From the cell containing the given text, extract its center point as [X, Y] coordinate. 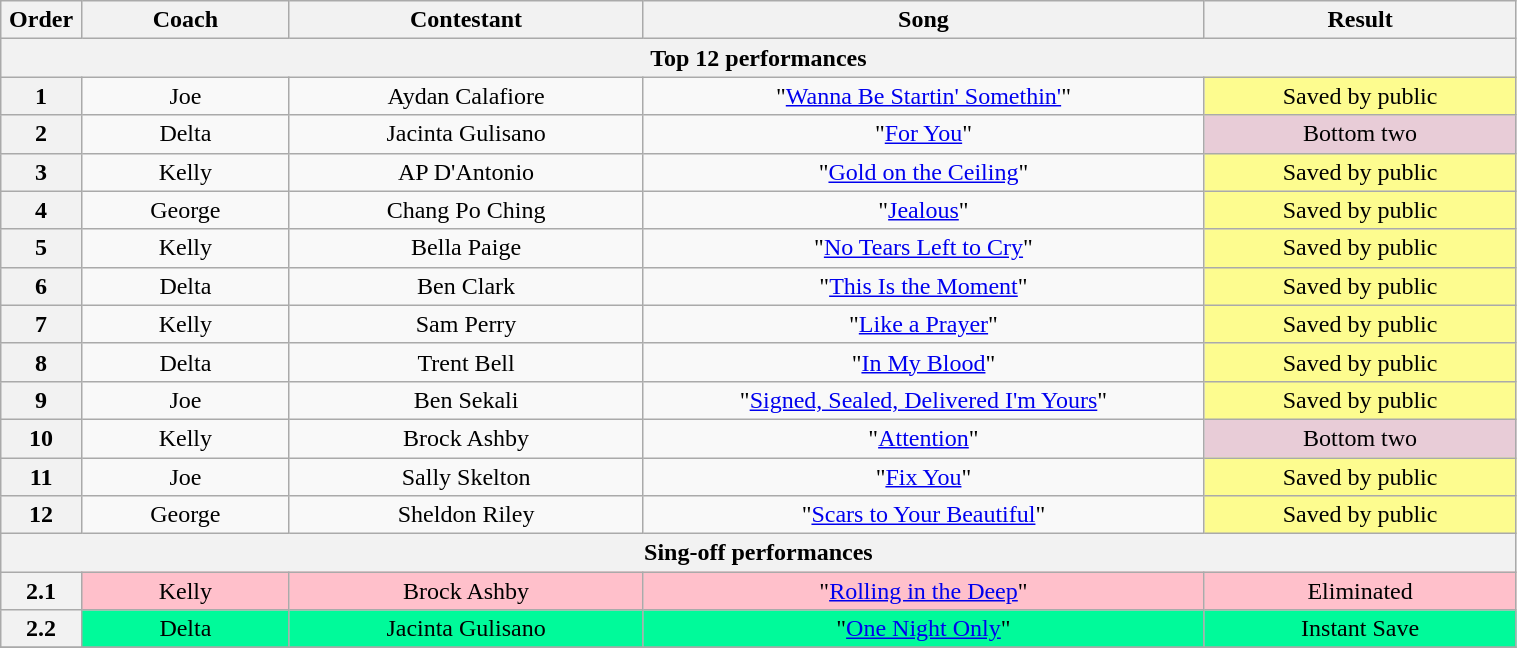
10 [42, 438]
"Like a Prayer" [924, 324]
Trent Bell [466, 362]
3 [42, 172]
Chang Po Ching [466, 210]
Sheldon Riley [466, 515]
Eliminated [1360, 591]
9 [42, 400]
5 [42, 248]
8 [42, 362]
2 [42, 134]
Contestant [466, 20]
Sam Perry [466, 324]
Bella Paige [466, 248]
Ben Sekali [466, 400]
2.2 [42, 629]
Top 12 performances [758, 58]
Order [42, 20]
"In My Blood" [924, 362]
6 [42, 286]
1 [42, 96]
"Rolling in the Deep" [924, 591]
12 [42, 515]
"Jealous" [924, 210]
Ben Clark [466, 286]
Aydan Calafiore [466, 96]
"Signed, Sealed, Delivered I'm Yours" [924, 400]
Song [924, 20]
"No Tears Left to Cry" [924, 248]
"Scars to Your Beautiful" [924, 515]
"This Is the Moment" [924, 286]
"Wanna Be Startin' Somethin'" [924, 96]
Instant Save [1360, 629]
Result [1360, 20]
Coach [185, 20]
7 [42, 324]
"Gold on the Ceiling" [924, 172]
"For You" [924, 134]
4 [42, 210]
AP D'Antonio [466, 172]
"Attention" [924, 438]
Sally Skelton [466, 477]
11 [42, 477]
"One Night Only" [924, 629]
2.1 [42, 591]
"Fix You" [924, 477]
Sing-off performances [758, 553]
